Identify which cell holds the provided text, then report its [X, Y] central coordinate. 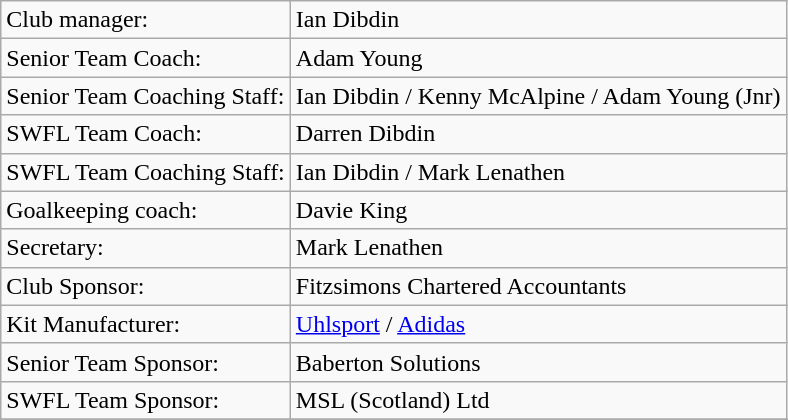
SWFL Team Coaching Staff: [146, 172]
Fitzsimons Chartered Accountants [538, 286]
Club manager: [146, 20]
MSL (Scotland) Ltd [538, 400]
Baberton Solutions [538, 362]
Club Sponsor: [146, 286]
Secretary: [146, 248]
Kit Manufacturer: [146, 324]
Uhlsport / Adidas [538, 324]
Adam Young [538, 58]
Darren Dibdin [538, 134]
Senior Team Coaching Staff: [146, 96]
SWFL Team Sponsor: [146, 400]
Mark Lenathen [538, 248]
Senior Team Sponsor: [146, 362]
Goalkeeping coach: [146, 210]
Senior Team Coach: [146, 58]
Ian Dibdin / Kenny McAlpine / Adam Young (Jnr) [538, 96]
Ian Dibdin / Mark Lenathen [538, 172]
Ian Dibdin [538, 20]
SWFL Team Coach: [146, 134]
Davie King [538, 210]
